Capture the cell that displays the provided text and extract its (x, y) central coordinate. 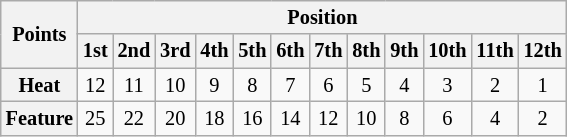
7 (290, 85)
11 (134, 85)
16 (252, 118)
9th (404, 51)
11th (494, 51)
6th (290, 51)
Feature (40, 118)
12th (543, 51)
Heat (40, 85)
3rd (175, 51)
3 (447, 85)
8th (366, 51)
1 (543, 85)
1st (96, 51)
10th (447, 51)
22 (134, 118)
Position (322, 17)
14 (290, 118)
7th (328, 51)
Points (40, 34)
5 (366, 85)
5th (252, 51)
9 (214, 85)
4th (214, 51)
25 (96, 118)
2nd (134, 51)
18 (214, 118)
20 (175, 118)
